Extract the [x, y] coordinate from the center of the cell holding the provided text.  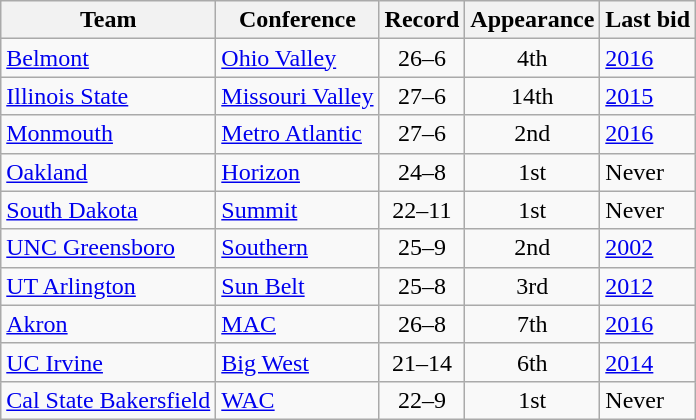
Record [422, 20]
Cal State Bakersfield [108, 400]
3rd [532, 286]
UT Arlington [108, 286]
Akron [108, 324]
Conference [298, 20]
Oakland [108, 172]
25–8 [422, 286]
26–6 [422, 58]
22–9 [422, 400]
Metro Atlantic [298, 134]
Big West [298, 362]
Southern [298, 248]
UNC Greensboro [108, 248]
6th [532, 362]
MAC [298, 324]
Appearance [532, 20]
22–11 [422, 210]
2015 [648, 96]
Missouri Valley [298, 96]
WAC [298, 400]
Horizon [298, 172]
26–8 [422, 324]
Summit [298, 210]
4th [532, 58]
14th [532, 96]
2014 [648, 362]
24–8 [422, 172]
Belmont [108, 58]
Illinois State [108, 96]
2012 [648, 286]
Monmouth [108, 134]
Ohio Valley [298, 58]
2002 [648, 248]
21–14 [422, 362]
7th [532, 324]
South Dakota [108, 210]
Team [108, 20]
Sun Belt [298, 286]
25–9 [422, 248]
UC Irvine [108, 362]
Last bid [648, 20]
